Extract the [X, Y] coordinate from the center of the cell holding the provided text.  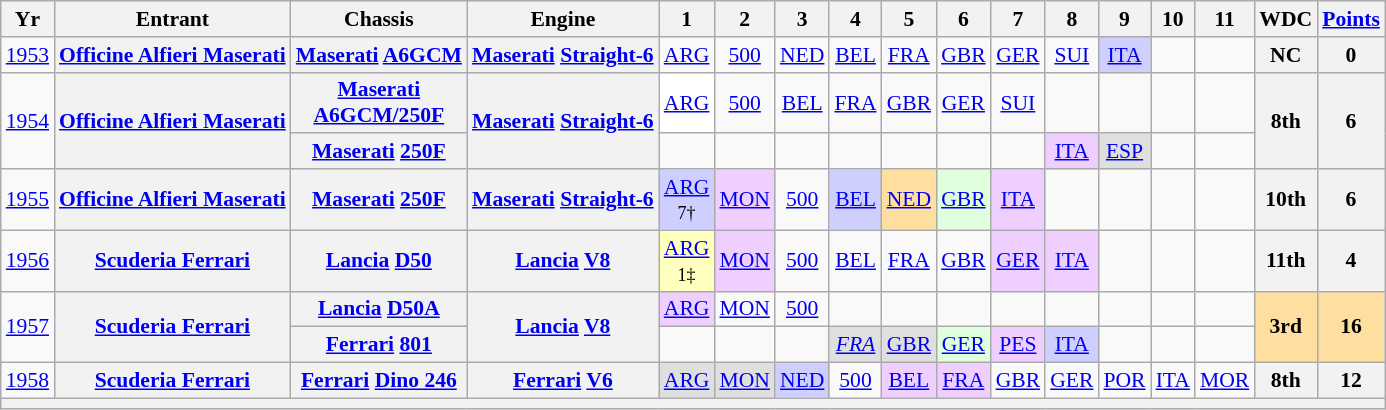
MOR [1224, 381]
5 [910, 19]
1956 [28, 260]
Points [1351, 19]
0 [1351, 55]
Lancia D50A [379, 309]
1 [687, 19]
3 [802, 19]
Entrant [172, 19]
Ferrari 801 [379, 345]
ESP [1124, 152]
9 [1124, 19]
WDC [1286, 19]
NC [1286, 55]
16 [1351, 326]
10 [1173, 19]
1953 [28, 55]
11 [1224, 19]
1958 [28, 381]
POR [1124, 381]
Maserati A6GCM [379, 55]
Engine [563, 19]
Lancia D50 [379, 260]
PES [1018, 345]
Ferrari Dino 246 [379, 381]
MaseratiA6GCM/250F [379, 102]
1957 [28, 326]
Yr [28, 19]
1954 [28, 120]
ARG1‡ [687, 260]
10th [1286, 200]
2 [744, 19]
ARG7† [687, 200]
12 [1351, 381]
Ferrari V6 [563, 381]
1955 [28, 200]
11th [1286, 260]
3rd [1286, 326]
8 [1072, 19]
Chassis [379, 19]
7 [1018, 19]
